Scan for the cell matching the given text and deliver its [x, y] coordinate at center. 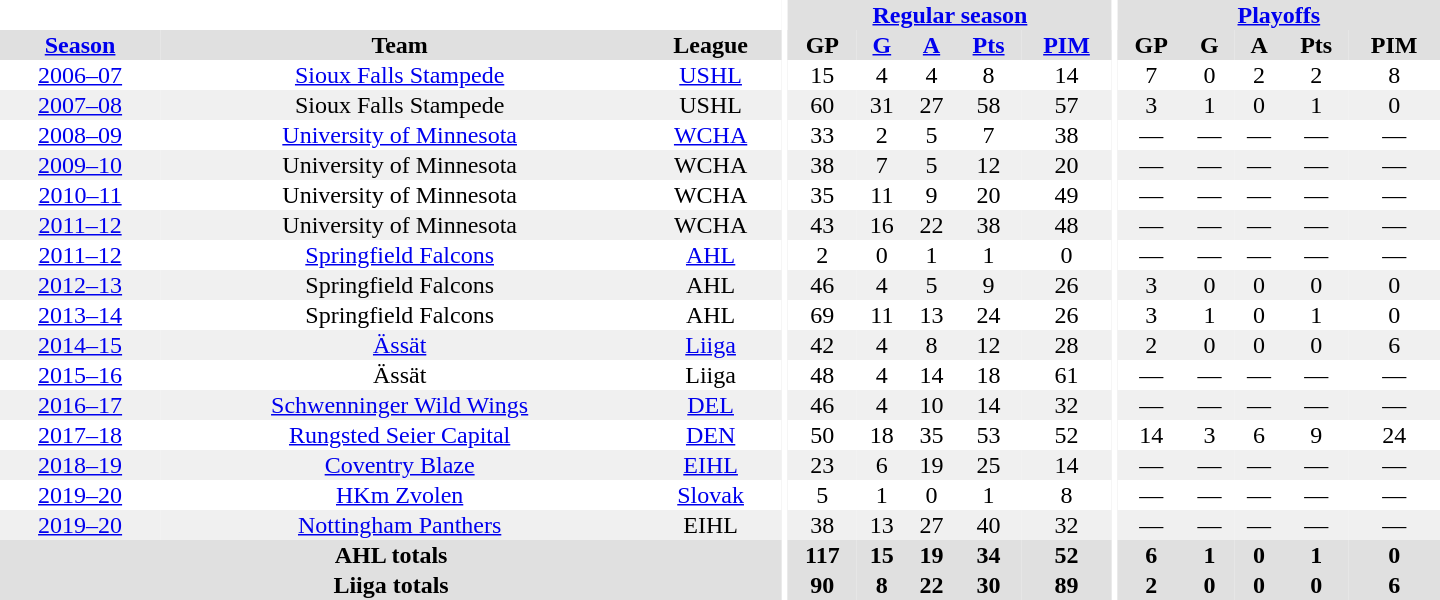
2017–18 [80, 435]
League [710, 45]
2006–07 [80, 75]
Coventry Blaze [400, 465]
50 [822, 435]
Schwenninger Wild Wings [400, 405]
25 [988, 465]
90 [822, 585]
Playoffs [1279, 15]
60 [822, 105]
58 [988, 105]
117 [822, 555]
Rungsted Seier Capital [400, 435]
HKm Zvolen [400, 495]
31 [882, 105]
Season [80, 45]
33 [822, 135]
2009–10 [80, 165]
2015–16 [80, 375]
2014–15 [80, 345]
2012–13 [80, 285]
10 [932, 405]
28 [1066, 345]
Regular season [950, 15]
40 [988, 525]
2016–17 [80, 405]
Liiga totals [391, 585]
2010–11 [80, 195]
Slovak [710, 495]
42 [822, 345]
AHL totals [391, 555]
2013–14 [80, 315]
2018–19 [80, 465]
DEL [710, 405]
23 [822, 465]
89 [1066, 585]
16 [882, 225]
53 [988, 435]
2007–08 [80, 105]
2008–09 [80, 135]
34 [988, 555]
Nottingham Panthers [400, 525]
30 [988, 585]
DEN [710, 435]
Team [400, 45]
61 [1066, 375]
43 [822, 225]
69 [822, 315]
49 [1066, 195]
57 [1066, 105]
